Determine the (X, Y) coordinate at the center of the cell enclosing the given text.  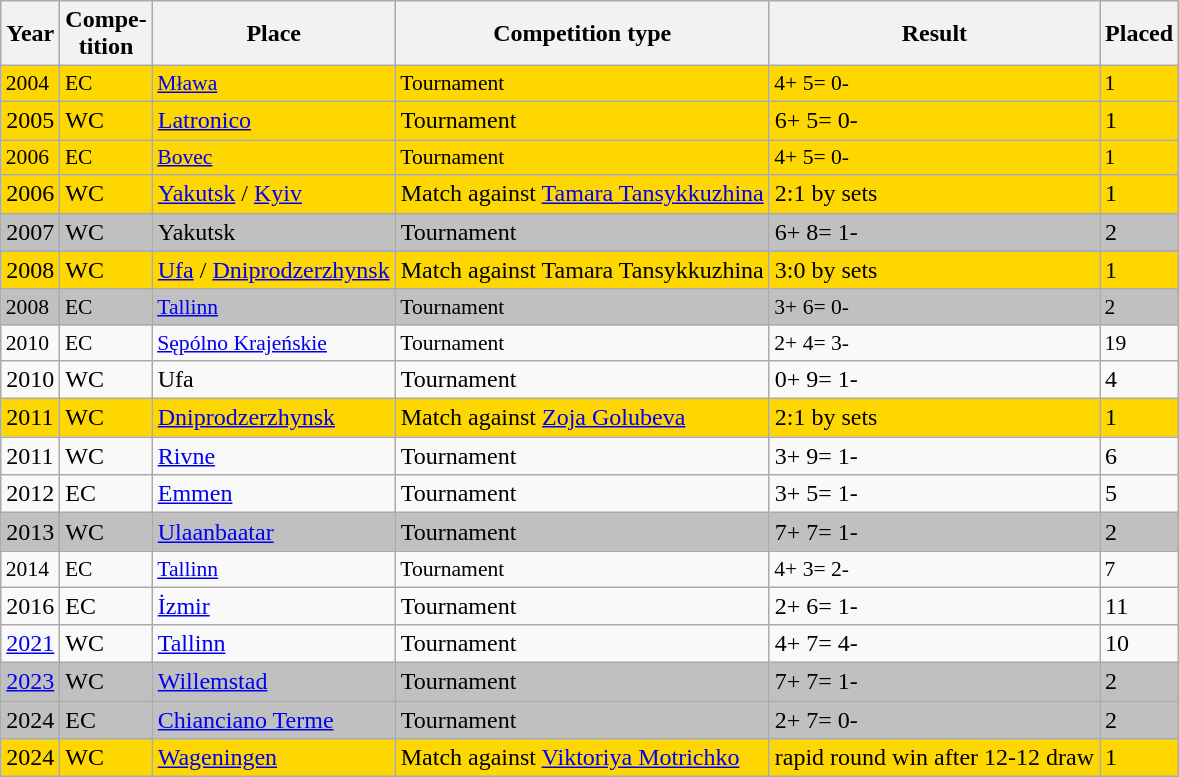
2005 (30, 120)
2+ 6= 1- (934, 605)
2007 (30, 232)
0+ 9= 1- (934, 380)
Emmen (274, 494)
6+ 5= 0- (934, 120)
7 (1140, 569)
Rivne (274, 456)
Mława (274, 84)
Ufa (274, 380)
Wageningen (274, 758)
11 (1140, 605)
Ufa / Dniprodzerzhynsk (274, 270)
Latronico (274, 120)
5 (1140, 494)
19 (1140, 343)
İzmir (274, 605)
4+ 7= 4- (934, 644)
Placed (1140, 34)
Dniprodzerzhynsk (274, 418)
2+ 4= 3- (934, 343)
Yakutsk (274, 232)
Match against Viktoriya Motrichko (582, 758)
2012 (30, 494)
3+ 5= 1- (934, 494)
Match against Zoja Golubeva (582, 418)
4 (1140, 380)
Competition type (582, 34)
2021 (30, 644)
10 (1140, 644)
3+ 9= 1- (934, 456)
2+ 7= 0- (934, 720)
3:0 by sets (934, 270)
2014 (30, 569)
6 (1140, 456)
Result (934, 34)
2016 (30, 605)
Willemstad (274, 682)
4+ 3= 2- (934, 569)
Compe-tition (106, 34)
Sępólno Krajeńskie (274, 343)
Yakutsk / Kyiv (274, 194)
2013 (30, 532)
Ulaanbaatar (274, 532)
Year (30, 34)
2023 (30, 682)
Place (274, 34)
Chianciano Terme (274, 720)
Bovec (274, 158)
2004 (30, 84)
rapid round win after 12-12 draw (934, 758)
6+ 8= 1- (934, 232)
3+ 6= 0- (934, 307)
